Identify which cell holds the provided text, then report its [X, Y] central coordinate. 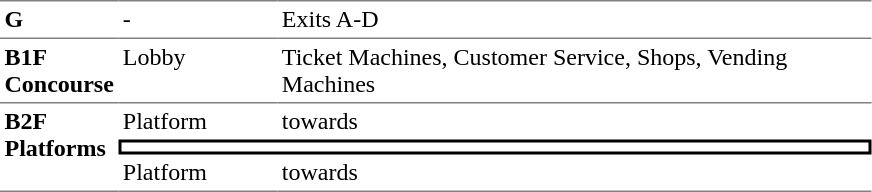
Ticket Machines, Customer Service, Shops, Vending Machines [574, 71]
B1FConcourse [59, 71]
Lobby [198, 71]
- [198, 19]
B2FPlatforms [59, 148]
G [59, 19]
Exits A-D [574, 19]
